From the cell containing the given text, extract its center point as (x, y) coordinate. 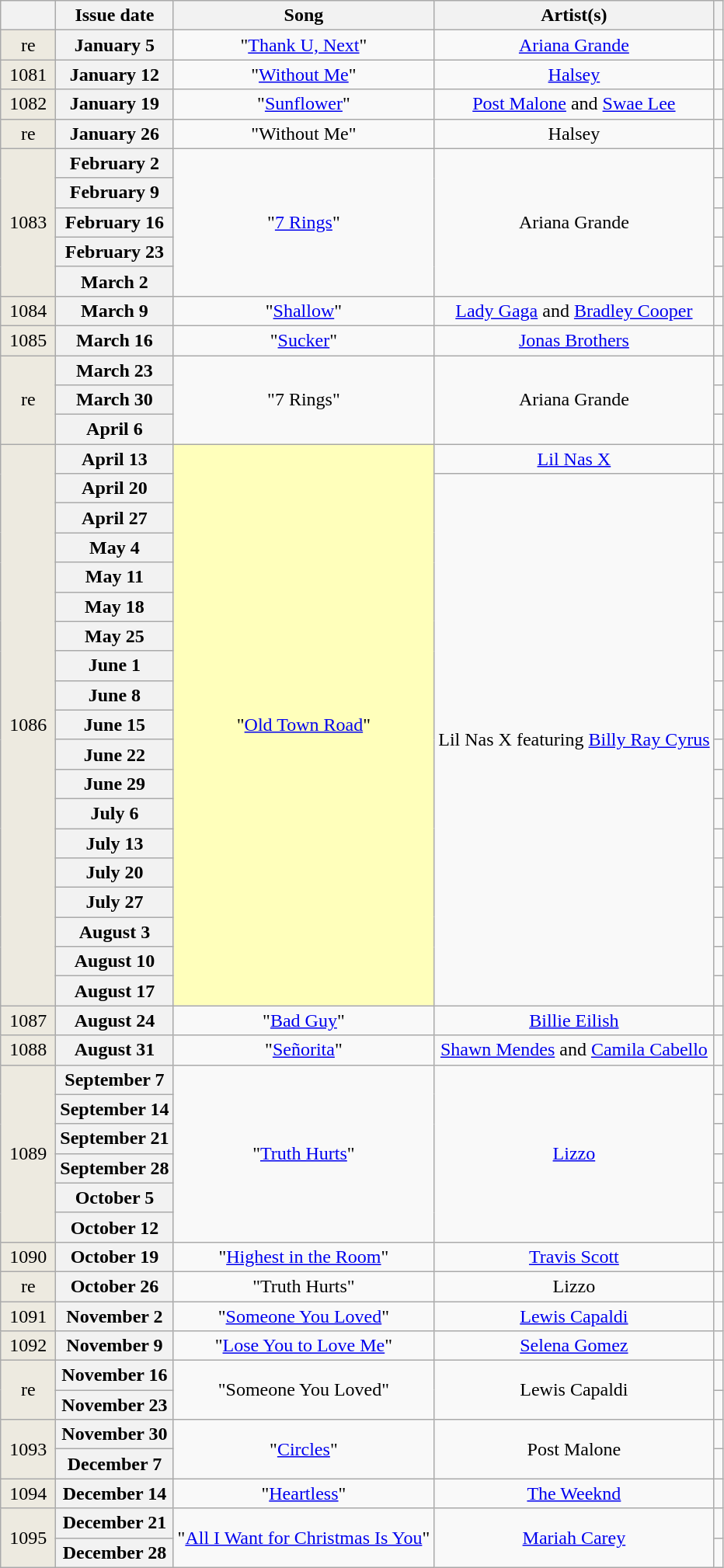
March 30 (115, 400)
October 12 (115, 1227)
"All I Want for Christmas Is You" (304, 1538)
February 23 (115, 252)
"Shallow" (304, 311)
March 9 (115, 311)
1083 (28, 222)
September 21 (115, 1139)
1082 (28, 104)
1094 (28, 1493)
September 28 (115, 1168)
1085 (28, 340)
Jonas Brothers (574, 340)
November 23 (115, 1405)
May 25 (115, 636)
1093 (28, 1449)
Post Malone and Swae Lee (574, 104)
November 16 (115, 1375)
February 2 (115, 163)
Selena Gomez (574, 1346)
1092 (28, 1346)
January 19 (115, 104)
March 23 (115, 370)
June 22 (115, 754)
December 28 (115, 1552)
June 15 (115, 725)
April 27 (115, 518)
March 16 (115, 340)
September 14 (115, 1109)
1084 (28, 311)
August 17 (115, 991)
Issue date (115, 16)
February 16 (115, 222)
September 7 (115, 1080)
December 7 (115, 1464)
June 1 (115, 666)
"Señorita" (304, 1050)
Mariah Carey (574, 1538)
April 6 (115, 429)
February 9 (115, 193)
1081 (28, 75)
December 14 (115, 1493)
Post Malone (574, 1449)
1095 (28, 1538)
August 3 (115, 932)
Billie Eilish (574, 1020)
July 27 (115, 902)
March 2 (115, 281)
July 6 (115, 813)
May 4 (115, 548)
June 8 (115, 695)
October 26 (115, 1286)
Artist(s) (574, 16)
Shawn Mendes and Camila Cabello (574, 1050)
October 19 (115, 1257)
May 11 (115, 577)
1088 (28, 1050)
January 26 (115, 134)
July 20 (115, 873)
November 2 (115, 1316)
"Heartless" (304, 1493)
Lil Nas X (574, 459)
"Old Town Road" (304, 725)
"Circles" (304, 1449)
Lady Gaga and Bradley Cooper (574, 311)
"Lose You to Love Me" (304, 1346)
August 24 (115, 1020)
June 29 (115, 784)
August 31 (115, 1050)
May 18 (115, 607)
1086 (28, 725)
Song (304, 16)
January 12 (115, 75)
Lil Nas X featuring Billy Ray Cyrus (574, 739)
"Sucker" (304, 340)
"Bad Guy" (304, 1020)
August 10 (115, 961)
The Weeknd (574, 1493)
1089 (28, 1153)
"Highest in the Room" (304, 1257)
"Thank U, Next" (304, 45)
1091 (28, 1316)
1087 (28, 1020)
"Sunflower" (304, 104)
December 21 (115, 1523)
Travis Scott (574, 1257)
January 5 (115, 45)
October 5 (115, 1198)
November 30 (115, 1434)
April 20 (115, 488)
April 13 (115, 459)
July 13 (115, 843)
1090 (28, 1257)
November 9 (115, 1346)
